Locate the cell with the specified text and output its (x, y) center coordinate. 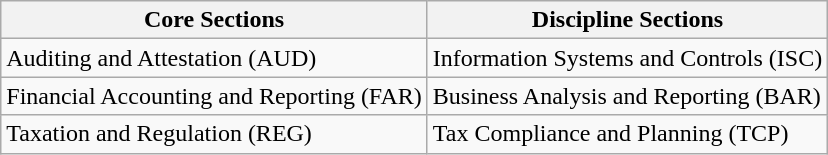
Taxation and Regulation (REG) (214, 134)
Business Analysis and Reporting (BAR) (627, 96)
Core Sections (214, 20)
Information Systems and Controls (ISC) (627, 58)
Discipline Sections (627, 20)
Financial Accounting and Reporting (FAR) (214, 96)
Auditing and Attestation (AUD) (214, 58)
Tax Compliance and Planning (TCP) (627, 134)
